Determine the [X, Y] coordinate at the center of the cell enclosing the given text.  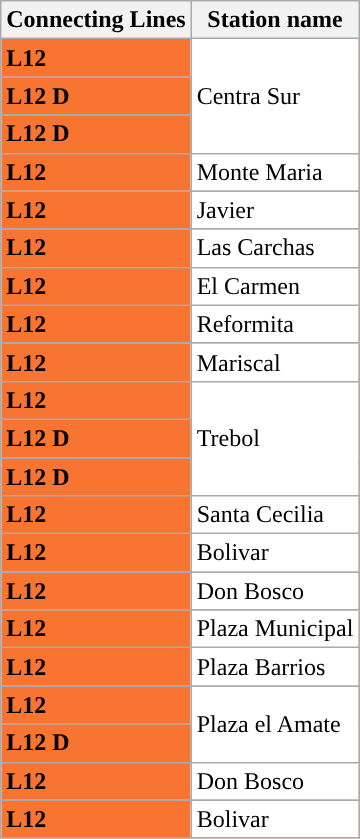
Station name [275, 20]
Reformita [275, 324]
Las Carchas [275, 248]
Santa Cecilia [275, 515]
Plaza Municipal [275, 629]
El Carmen [275, 286]
Plaza el Amate [275, 724]
Trebol [275, 438]
Plaza Barrios [275, 667]
Monte Maria [275, 172]
Javier [275, 210]
Centra Sur [275, 96]
Connecting Lines [96, 20]
Mariscal [275, 362]
